Detect which cell encompasses the target text, then output its [x, y] center coordinate. 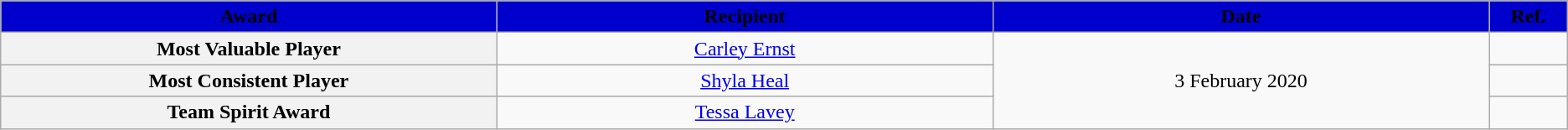
Award [249, 17]
Recipient [745, 17]
Ref. [1529, 17]
Most Valuable Player [249, 49]
Carley Ernst [745, 49]
Shyla Heal [745, 81]
Date [1240, 17]
3 February 2020 [1240, 81]
Most Consistent Player [249, 81]
Team Spirit Award [249, 112]
Tessa Lavey [745, 112]
